Locate the cell with the specified text and output its (X, Y) center coordinate. 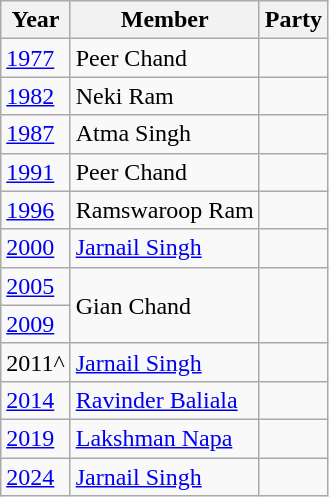
1977 (36, 58)
2019 (36, 438)
1991 (36, 172)
1996 (36, 210)
1987 (36, 134)
Ravinder Baliala (164, 400)
Atma Singh (164, 134)
2000 (36, 248)
Gian Chand (164, 305)
2011^ (36, 362)
Lakshman Napa (164, 438)
Neki Ram (164, 96)
Party (293, 20)
Member (164, 20)
Year (36, 20)
2009 (36, 324)
2014 (36, 400)
Ramswaroop Ram (164, 210)
2005 (36, 286)
2024 (36, 477)
1982 (36, 96)
